Detect which cell encompasses the target text, then output its [x, y] center coordinate. 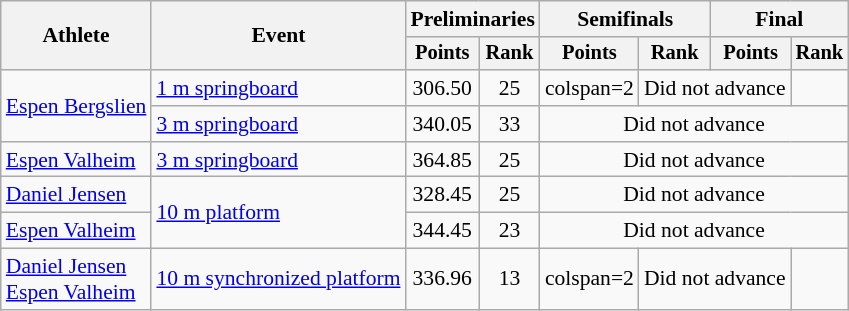
1 m springboard [278, 88]
Preliminaries [472, 19]
10 m synchronized platform [278, 280]
10 m platform [278, 212]
364.85 [442, 160]
344.45 [442, 231]
23 [510, 231]
Daniel JensenEspen Valheim [76, 280]
Espen Bergslien [76, 106]
13 [510, 280]
306.50 [442, 88]
Final [780, 19]
340.05 [442, 124]
Event [278, 36]
33 [510, 124]
328.45 [442, 195]
Semifinals [626, 19]
Athlete [76, 36]
Daniel Jensen [76, 195]
336.96 [442, 280]
